Return (x, y) of the center of cell containing provided text 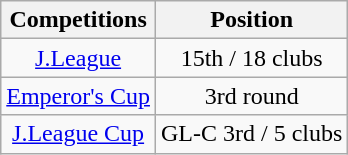
GL-C 3rd / 5 clubs (251, 134)
J.League Cup (78, 134)
Position (251, 20)
Emperor's Cup (78, 96)
3rd round (251, 96)
Competitions (78, 20)
15th / 18 clubs (251, 58)
J.League (78, 58)
